Return (X, Y) of the center of cell containing provided text 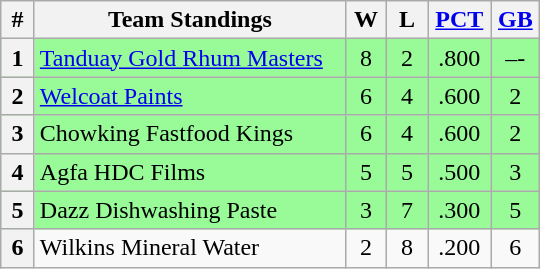
1 (18, 58)
GB (516, 20)
.500 (460, 172)
L (406, 20)
–- (516, 58)
Dazz Dishwashing Paste (190, 210)
Wilkins Mineral Water (190, 248)
Chowking Fastfood Kings (190, 134)
7 (406, 210)
Tanduay Gold Rhum Masters (190, 58)
.200 (460, 248)
.800 (460, 58)
# (18, 20)
Team Standings (190, 20)
PCT (460, 20)
Welcoat Paints (190, 96)
W (366, 20)
.300 (460, 210)
Agfa HDC Films (190, 172)
